Pinpoint the cell where the given text exists, returning its [x, y] midpoint coordinate. 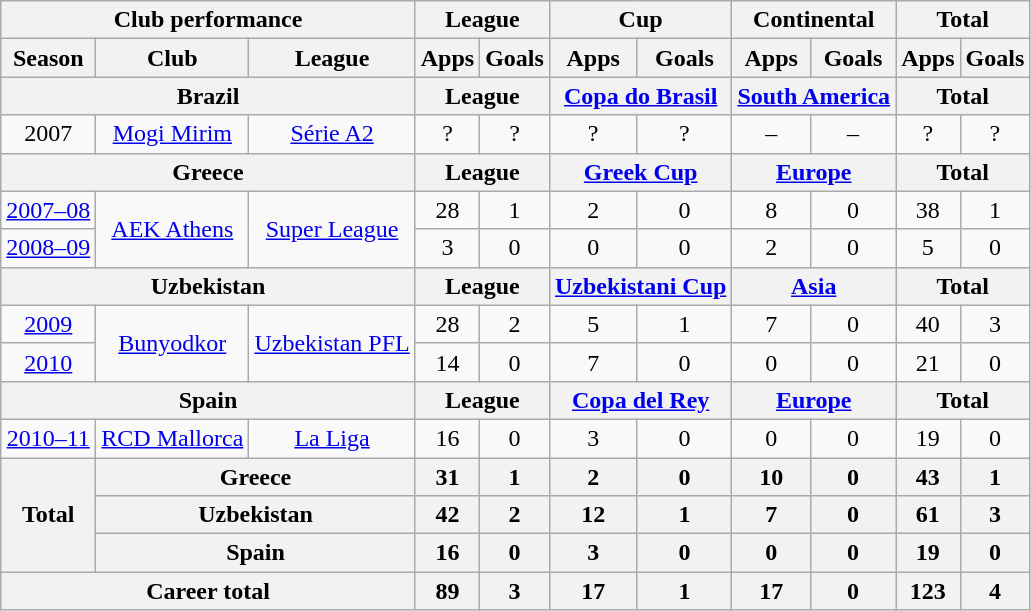
Season [48, 58]
Mogi Mirim [172, 134]
61 [928, 515]
Uzbekistan PFL [332, 343]
21 [928, 362]
Série A2 [332, 134]
South America [814, 96]
AEK Athens [172, 229]
42 [447, 515]
2010 [48, 362]
123 [928, 591]
89 [447, 591]
La Liga [332, 438]
8 [772, 210]
2007 [48, 134]
Cup [640, 20]
Uzbekistani Cup [640, 286]
31 [447, 477]
38 [928, 210]
Bunyodkor [172, 343]
40 [928, 324]
RCD Mallorca [172, 438]
12 [593, 515]
Brazil [208, 96]
43 [928, 477]
2008–09 [48, 248]
Copa del Rey [640, 400]
14 [447, 362]
10 [772, 477]
2010–11 [48, 438]
4 [995, 591]
Greek Cup [640, 172]
Club [172, 58]
2007–08 [48, 210]
Continental [814, 20]
Asia [814, 286]
Career total [208, 591]
Super League [332, 229]
2009 [48, 324]
Club performance [208, 20]
Copa do Brasil [640, 96]
